Return the (X, Y) coordinate for the center point of the cell that contains the specified text.  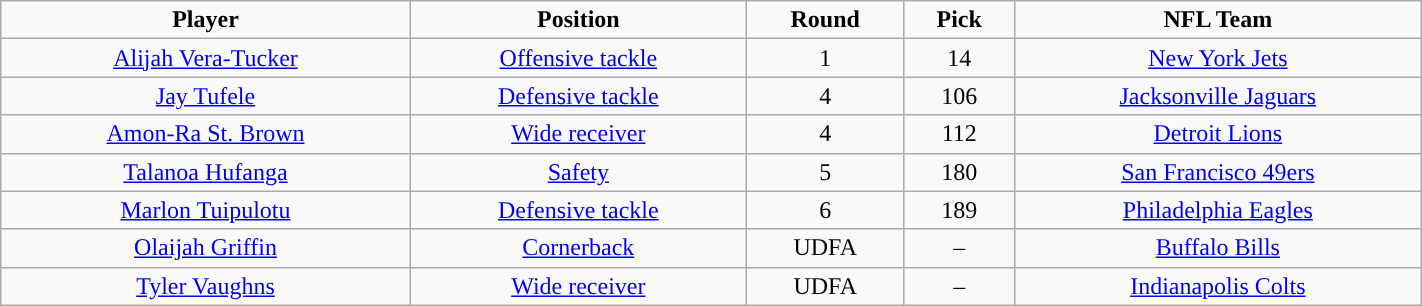
NFL Team (1218, 20)
New York Jets (1218, 58)
5 (825, 172)
Olaijah Griffin (206, 248)
14 (959, 58)
Jay Tufele (206, 96)
180 (959, 172)
189 (959, 210)
Safety (578, 172)
112 (959, 134)
Philadelphia Eagles (1218, 210)
Player (206, 20)
Detroit Lions (1218, 134)
Offensive tackle (578, 58)
Cornerback (578, 248)
Pick (959, 20)
Alijah Vera-Tucker (206, 58)
Marlon Tuipulotu (206, 210)
Round (825, 20)
106 (959, 96)
Talanoa Hufanga (206, 172)
Position (578, 20)
Indianapolis Colts (1218, 286)
Buffalo Bills (1218, 248)
Tyler Vaughns (206, 286)
San Francisco 49ers (1218, 172)
Amon-Ra St. Brown (206, 134)
1 (825, 58)
Jacksonville Jaguars (1218, 96)
6 (825, 210)
